Return (x, y) of the center of cell containing provided text 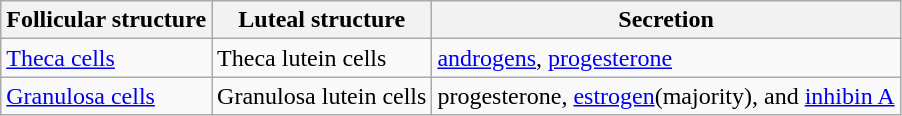
Theca lutein cells (322, 58)
progesterone, estrogen(majority), and inhibin A (666, 96)
androgens, progesterone (666, 58)
Granulosa lutein cells (322, 96)
Follicular structure (106, 20)
Granulosa cells (106, 96)
Theca cells (106, 58)
Secretion (666, 20)
Luteal structure (322, 20)
